For the text-containing cell, return its midpoint in (X, Y) coordinate format. 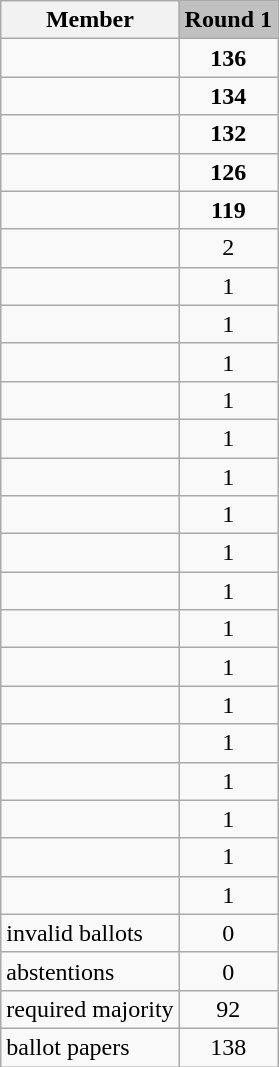
2 (228, 248)
required majority (90, 1009)
138 (228, 1047)
ballot papers (90, 1047)
132 (228, 134)
92 (228, 1009)
invalid ballots (90, 933)
126 (228, 172)
136 (228, 58)
134 (228, 96)
Round 1 (228, 20)
Member (90, 20)
abstentions (90, 971)
119 (228, 210)
